Return (x, y) of the center of cell containing provided text 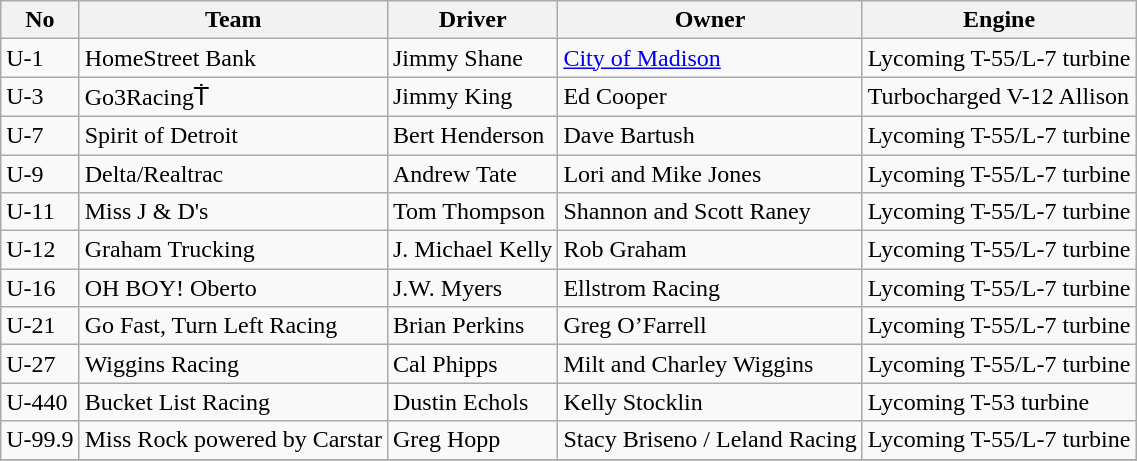
HomeStreet Bank (233, 58)
Milt and Charley Wiggins (710, 364)
Greg Hopp (472, 440)
U-99.9 (40, 440)
Graham Trucking (233, 250)
No (40, 20)
U-440 (40, 402)
Bert Henderson (472, 135)
Dustin Echols (472, 402)
Jimmy Shane (472, 58)
Shannon and Scott Raney (710, 212)
U-16 (40, 288)
Delta/Realtrac (233, 173)
U-11 (40, 212)
U-1 (40, 58)
Bucket List Racing (233, 402)
City of Madison (710, 58)
Driver (472, 20)
Team (233, 20)
Greg O’Farrell (710, 326)
Andrew Tate (472, 173)
Rob Graham (710, 250)
OH BOY! Oberto (233, 288)
U-9 (40, 173)
Go Fast, Turn Left Racing (233, 326)
Kelly Stocklin (710, 402)
Brian Perkins (472, 326)
Go3RacingṪ (233, 97)
Miss Rock powered by Carstar (233, 440)
Miss J & D's (233, 212)
Jimmy King (472, 97)
U-12 (40, 250)
U-3 (40, 97)
J.W. Myers (472, 288)
Ellstrom Racing (710, 288)
Cal Phipps (472, 364)
Wiggins Racing (233, 364)
U-27 (40, 364)
Stacy Briseno / Leland Racing (710, 440)
Turbocharged V-12 Allison (999, 97)
Lycoming T-53 turbine (999, 402)
Tom Thompson (472, 212)
Lori and Mike Jones (710, 173)
Owner (710, 20)
U-7 (40, 135)
Dave Bartush (710, 135)
Engine (999, 20)
Ed Cooper (710, 97)
U-21 (40, 326)
J. Michael Kelly (472, 250)
Spirit of Detroit (233, 135)
